Pinpoint the cell where the given text exists, returning its (x, y) midpoint coordinate. 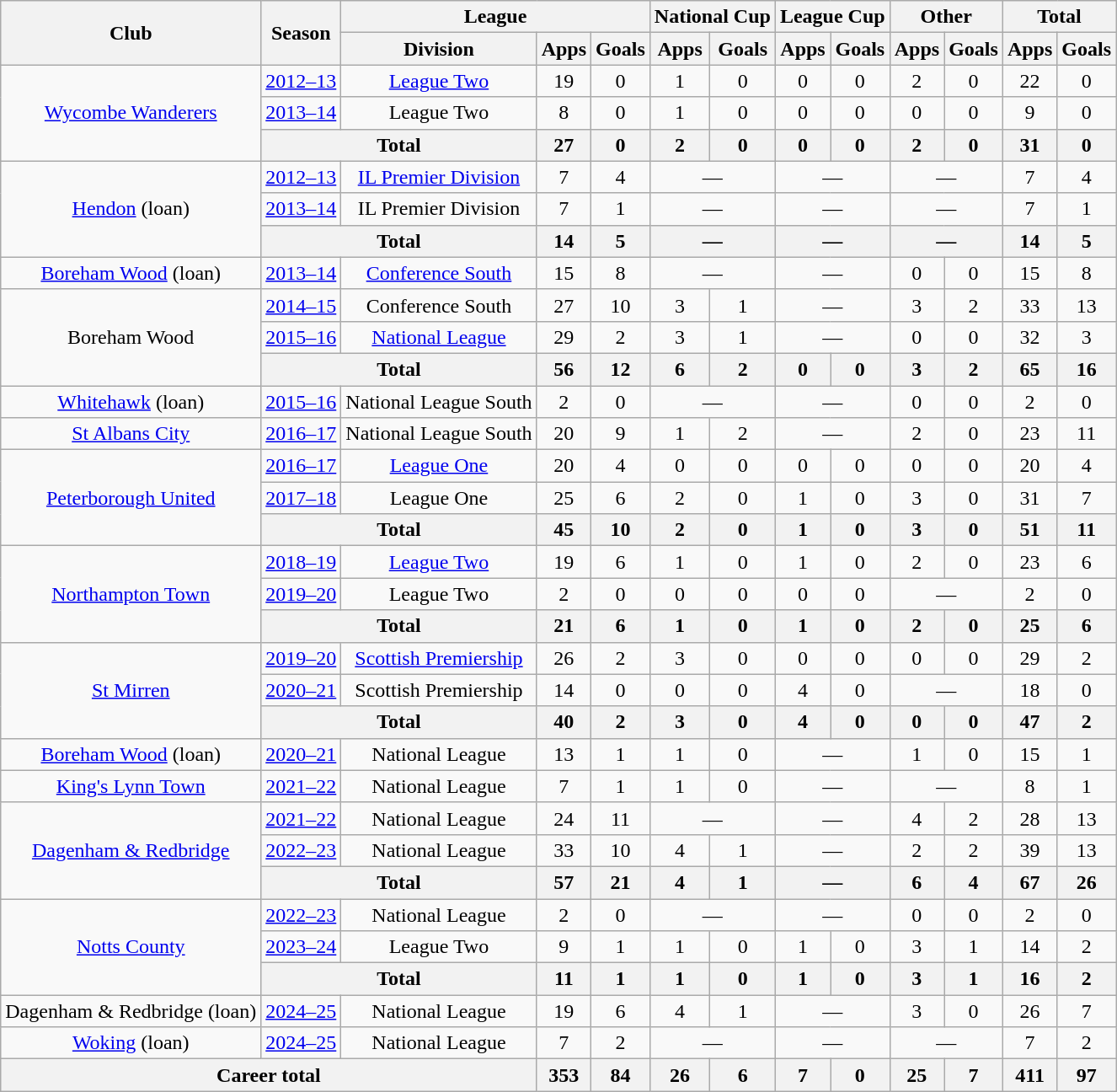
Division (439, 49)
84 (621, 1075)
40 (564, 722)
2023–24 (302, 947)
Boreham Wood (131, 337)
65 (1029, 369)
411 (1029, 1075)
353 (564, 1075)
Peterborough United (131, 498)
League Cup (832, 17)
51 (1029, 530)
97 (1087, 1075)
Other (946, 17)
Club (131, 33)
45 (564, 530)
2018–19 (302, 562)
57 (564, 882)
Dagenham & Redbridge (131, 850)
22 (1029, 81)
League (495, 17)
Notts County (131, 946)
Career total (269, 1075)
Wycombe Wanderers (131, 113)
2017–18 (302, 498)
67 (1029, 882)
32 (1029, 337)
Season (302, 33)
Dagenham & Redbridge (loan) (131, 1011)
24 (564, 818)
Woking (loan) (131, 1043)
2014–15 (302, 305)
18 (1029, 690)
Whitehawk (loan) (131, 402)
St Mirren (131, 690)
St Albans City (131, 434)
39 (1029, 850)
National Cup (713, 17)
Northampton Town (131, 594)
12 (621, 369)
56 (564, 369)
28 (1029, 818)
47 (1029, 722)
Hendon (loan) (131, 209)
King's Lynn Town (131, 786)
